Identify which cell holds the provided text, then report its [X, Y] central coordinate. 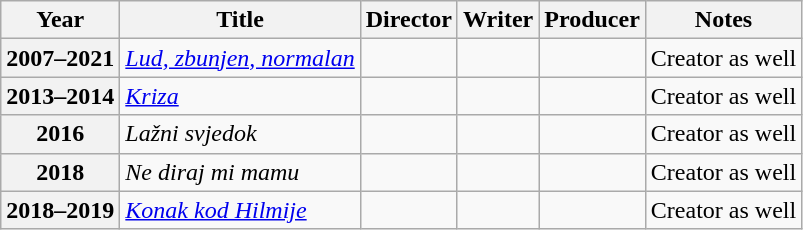
Kriza [240, 96]
Notes [723, 20]
Director [408, 20]
2016 [60, 134]
Producer [592, 20]
2007–2021 [60, 58]
Lud, zbunjen, normalan [240, 58]
Lažni svjedok [240, 134]
Ne diraj mi mamu [240, 172]
Konak kod Hilmije [240, 210]
Year [60, 20]
2018–2019 [60, 210]
2013–2014 [60, 96]
Writer [498, 20]
Title [240, 20]
2018 [60, 172]
